Scan for the cell matching the given text and deliver its (x, y) coordinate at center. 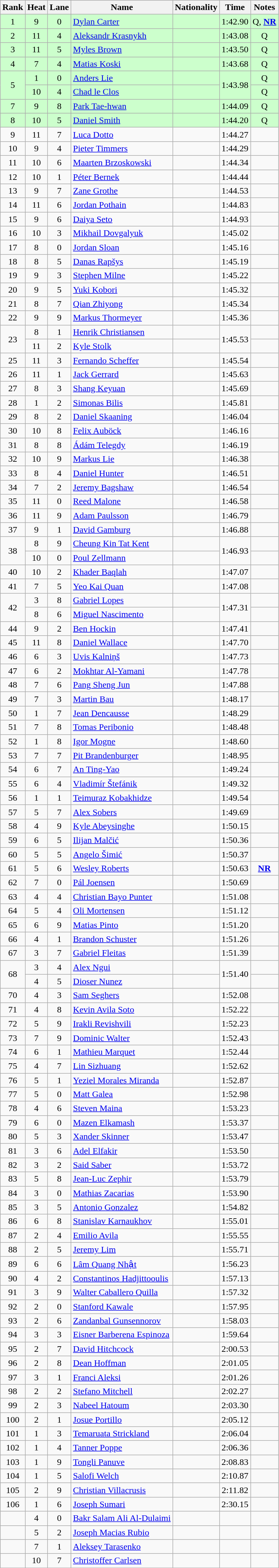
2:30.15 (235, 1504)
Salofi Welch (122, 1476)
Stanford Kawale (122, 1307)
40 (13, 572)
NR (264, 869)
102 (13, 1448)
70 (13, 995)
Lâm Quang Nhật (122, 1264)
Adel Elfakir (122, 1151)
1:45.63 (235, 374)
93 (13, 1321)
18 (13, 261)
38 (13, 551)
Jeremy Lim (122, 1249)
Markus Lie (122, 459)
David Gamburg (122, 530)
Daiya Seto (122, 219)
19 (13, 276)
David Hitchcock (122, 1349)
1:46.16 (235, 431)
Pieter Timmers (122, 148)
1:47.70 (235, 643)
61 (13, 869)
Igor Mogne (122, 741)
103 (13, 1462)
45 (13, 643)
1:44.27 (235, 134)
29 (13, 417)
Constantinos Hadjittooulis (122, 1278)
28 (13, 402)
Miguel Nascimento (122, 614)
2:02.27 (235, 1391)
Stanislav Karnaukhov (122, 1221)
2:06.04 (235, 1434)
1:57.95 (235, 1307)
1:47.08 (235, 586)
57 (13, 812)
52 (13, 741)
Pit Brandenburger (122, 755)
47 (13, 671)
Mokhtar Al-Yamani (122, 671)
99 (13, 1405)
2:10.87 (235, 1476)
1:51.40 (235, 974)
2:03.30 (235, 1405)
37 (13, 530)
1:47.41 (235, 629)
17 (13, 247)
1:47.31 (235, 607)
1:53.37 (235, 1123)
Heat (36, 7)
74 (13, 1052)
Ben Hockin (122, 629)
1:46.88 (235, 530)
1:48.17 (235, 699)
91 (13, 1292)
Wesley Roberts (122, 869)
Joseph Macias Rubio (122, 1532)
1:50.36 (235, 840)
Lane (59, 7)
87 (13, 1235)
48 (13, 685)
95 (13, 1349)
Walter Caballero Quilla (122, 1292)
Jack Gerrard (122, 374)
85 (13, 1207)
1:50.37 (235, 854)
1:46.38 (235, 459)
100 (13, 1419)
50 (13, 713)
81 (13, 1151)
Daniel Wallace (122, 643)
73 (13, 1038)
83 (13, 1179)
42 (13, 607)
97 (13, 1377)
26 (13, 374)
Daniel Smith (122, 120)
Tomas Peribonio (122, 727)
1:45.69 (235, 388)
92 (13, 1307)
Jean-Luc Zephir (122, 1179)
1:49.32 (235, 784)
Danas Rapšys (122, 261)
31 (13, 445)
Ádám Telegdy (122, 445)
89 (13, 1264)
Christian Bayo Punter (122, 897)
1:53.90 (235, 1193)
Dylan Carter (122, 22)
2:00.53 (235, 1349)
Steven Maina (122, 1109)
16 (13, 233)
Josue Portillo (122, 1419)
1:45.02 (235, 233)
88 (13, 1249)
Khader Baqlah (122, 572)
Simonas Bilis (122, 402)
1:46.79 (235, 515)
35 (13, 501)
1:52.23 (235, 1024)
Fernando Scheffer (122, 360)
1:46.19 (235, 445)
77 (13, 1094)
1:45.81 (235, 402)
Zandanbal Gunsennorov (122, 1321)
1:46.51 (235, 473)
76 (13, 1080)
Kyle Stolk (122, 346)
51 (13, 727)
2:05.12 (235, 1419)
27 (13, 388)
1:56.23 (235, 1264)
Nationality (196, 7)
Franci Aleksi (122, 1377)
Kevin Avila Soto (122, 1009)
Jordan Pothain (122, 205)
66 (13, 939)
1:44.44 (235, 177)
44 (13, 629)
Cheung Kin Tat Kent (122, 544)
Martin Bau (122, 699)
Christian Villacrusis (122, 1490)
1:45.34 (235, 304)
1:51.26 (235, 939)
1:53.23 (235, 1109)
1:52.87 (235, 1080)
Park Tae-hwan (122, 106)
46 (13, 657)
Qian Zhiyong (122, 304)
Daniel Hunter (122, 473)
25 (13, 360)
Kyle Abeysinghe (122, 826)
Maarten Brzoskowski (122, 162)
Teimuraz Kobakhidze (122, 798)
1:48.48 (235, 727)
Tongli Panuve (122, 1462)
1:43.68 (235, 64)
Jeremy Bagshaw (122, 487)
Q, NR (264, 22)
Name (122, 7)
2:11.82 (235, 1490)
78 (13, 1109)
1:51.12 (235, 911)
1:51.39 (235, 953)
1:55.55 (235, 1235)
1:46.58 (235, 501)
82 (13, 1165)
Tanner Poppe (122, 1448)
1:43.98 (235, 85)
Yeziel Morales Miranda (122, 1080)
2:01.05 (235, 1363)
90 (13, 1278)
Time (235, 7)
12 (13, 177)
1:43.08 (235, 36)
Temaruata Strickland (122, 1434)
79 (13, 1123)
1:47.78 (235, 671)
1:43.50 (235, 50)
56 (13, 798)
65 (13, 925)
1:47.88 (235, 685)
Mathias Zacarias (122, 1193)
1:44.09 (235, 106)
Gabriel Lopes (122, 600)
63 (13, 897)
1:52.98 (235, 1094)
1:45.16 (235, 247)
1:48.95 (235, 755)
1:42.90 (235, 22)
1:53.79 (235, 1179)
2:01.26 (235, 1377)
1:53.50 (235, 1151)
Aleksandr Krasnykh (122, 36)
21 (13, 304)
1:50.69 (235, 883)
Antonio Gonzalez (122, 1207)
2:08.83 (235, 1462)
1:48.29 (235, 713)
1:44.93 (235, 219)
1:57.32 (235, 1292)
Yeo Kai Quan (122, 586)
Matt Galea (122, 1094)
Lin Sizhuang (122, 1066)
1:45.54 (235, 360)
Henrik Christiansen (122, 332)
Reed Malone (122, 501)
Gabriel Fleitas (122, 953)
104 (13, 1476)
Poul Zellmann (122, 558)
Myles Brown (122, 50)
Alex Sobers (122, 812)
Jean Dencausse (122, 713)
106 (13, 1504)
1:46.54 (235, 487)
1:52.22 (235, 1009)
Pang Sheng Jun (122, 685)
58 (13, 826)
Joseph Sumari (122, 1504)
Notes (264, 7)
72 (13, 1024)
Bakr Salam Ali Al-Dulaimi (122, 1518)
1:51.08 (235, 897)
49 (13, 699)
1:52.43 (235, 1038)
33 (13, 473)
Markus Thormeyer (122, 318)
14 (13, 205)
Rank (13, 7)
64 (13, 911)
1:53.72 (235, 1165)
30 (13, 431)
Eisner Barberena Espinoza (122, 1335)
96 (13, 1363)
1:49.24 (235, 770)
20 (13, 290)
86 (13, 1221)
Mazen Elkamash (122, 1123)
1:44.53 (235, 191)
1:49.54 (235, 798)
1:44.34 (235, 162)
13 (13, 191)
1:52.08 (235, 995)
Emilio Avila (122, 1235)
1:44.29 (235, 148)
1:45.32 (235, 290)
53 (13, 755)
Matias Koski (122, 64)
Chad le Clos (122, 92)
Brandon Schuster (122, 939)
Pál Joensen (122, 883)
75 (13, 1066)
Nabeel Hatoum (122, 1405)
Stephen Milne (122, 276)
105 (13, 1490)
Sam Seghers (122, 995)
Daniel Skaaning (122, 417)
1:45.19 (235, 261)
1:55.01 (235, 1221)
67 (13, 953)
1:49.69 (235, 812)
34 (13, 487)
An Ting-Yao (122, 770)
22 (13, 318)
Mikhail Dovgalyuk (122, 233)
1:47.07 (235, 572)
1:45.53 (235, 339)
36 (13, 515)
1:48.60 (235, 741)
1:57.13 (235, 1278)
Yuki Kobori (122, 290)
1:45.22 (235, 276)
1:47.73 (235, 657)
1:50.15 (235, 826)
55 (13, 784)
Said Saber (122, 1165)
Dominic Walter (122, 1038)
Dean Hoffman (122, 1363)
1:51.20 (235, 925)
1:45.36 (235, 318)
32 (13, 459)
1:52.62 (235, 1066)
2:06.36 (235, 1448)
1:44.83 (235, 205)
Adam Paulsson (122, 515)
Mathieu Marquet (122, 1052)
1:59.64 (235, 1335)
Aleksey Tarasenko (122, 1546)
Zane Grothe (122, 191)
1:46.04 (235, 417)
15 (13, 219)
1:53.47 (235, 1137)
Jordan Sloan (122, 247)
1:58.03 (235, 1321)
23 (13, 339)
Dioser Nunez (122, 981)
80 (13, 1137)
Luca Dotto (122, 134)
Alex Ngui (122, 967)
1:46.93 (235, 551)
68 (13, 974)
Christoffer Carlsen (122, 1561)
Angelo Šimić (122, 854)
94 (13, 1335)
Shang Keyuan (122, 388)
84 (13, 1193)
Uvis Kalniņš (122, 657)
1:54.82 (235, 1207)
101 (13, 1434)
Oli Mortensen (122, 911)
Irakli Revishvili (122, 1024)
Stefano Mitchell (122, 1391)
62 (13, 883)
Felix Auböck (122, 431)
54 (13, 770)
Anders Lie (122, 78)
Vladimír Štefánik (122, 784)
98 (13, 1391)
59 (13, 840)
1:55.71 (235, 1249)
Xander Skinner (122, 1137)
60 (13, 854)
1:52.44 (235, 1052)
Péter Bernek (122, 177)
41 (13, 586)
Matias Pinto (122, 925)
1:44.20 (235, 120)
Ilijan Malčić (122, 840)
1:50.63 (235, 869)
71 (13, 1009)
